Locate the cell with the specified text and output its (X, Y) center coordinate. 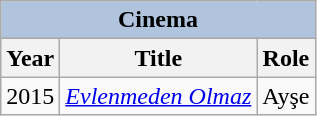
2015 (30, 96)
Ayşe (286, 96)
Title (158, 58)
Role (286, 58)
Cinema (158, 20)
Year (30, 58)
Evlenmeden Olmaz (158, 96)
